From the cell containing the given text, extract its center point as [x, y] coordinate. 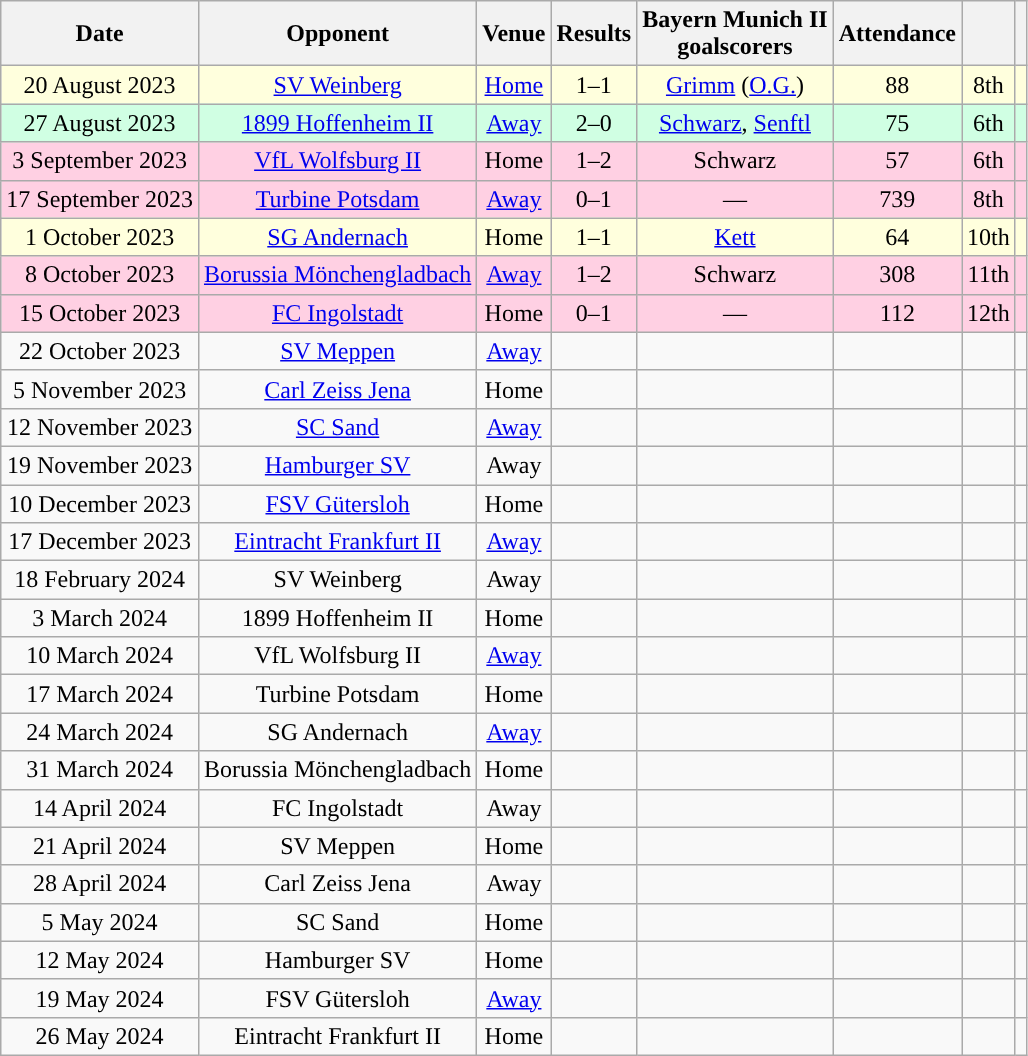
12 November 2023 [100, 427]
Date [100, 34]
3 March 2024 [100, 618]
Opponent [337, 34]
21 April 2024 [100, 846]
18 February 2024 [100, 580]
308 [897, 275]
5 November 2023 [100, 389]
24 March 2024 [100, 732]
Grimm (O.G.) [735, 85]
26 May 2024 [100, 1036]
17 December 2023 [100, 542]
1 October 2023 [100, 237]
10th [989, 237]
20 August 2023 [100, 85]
17 March 2024 [100, 694]
2–0 [594, 123]
64 [897, 237]
12th [989, 313]
Attendance [897, 34]
19 November 2023 [100, 465]
17 September 2023 [100, 199]
3 September 2023 [100, 161]
11th [989, 275]
739 [897, 199]
75 [897, 123]
14 April 2024 [100, 808]
31 March 2024 [100, 770]
5 May 2024 [100, 922]
19 May 2024 [100, 998]
15 October 2023 [100, 313]
28 April 2024 [100, 884]
22 October 2023 [100, 351]
10 December 2023 [100, 503]
88 [897, 85]
8 October 2023 [100, 275]
Bayern Munich IIgoalscorers [735, 34]
Kett [735, 237]
27 August 2023 [100, 123]
10 March 2024 [100, 656]
112 [897, 313]
Schwarz, Senftl [735, 123]
12 May 2024 [100, 960]
Results [594, 34]
57 [897, 161]
Venue [514, 34]
